Return the [x, y] coordinate for the center point of the cell that contains the specified text.  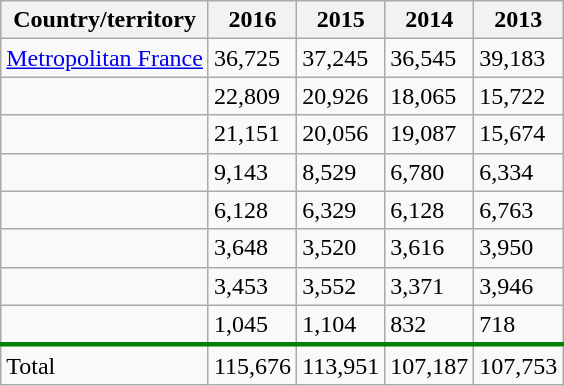
3,453 [252, 286]
3,552 [341, 286]
6,329 [341, 210]
3,946 [518, 286]
113,951 [341, 365]
115,676 [252, 365]
6,334 [518, 172]
6,763 [518, 210]
9,143 [252, 172]
22,809 [252, 96]
1,045 [252, 325]
Total [105, 365]
20,056 [341, 134]
2014 [430, 20]
8,529 [341, 172]
832 [430, 325]
39,183 [518, 58]
2016 [252, 20]
Country/territory [105, 20]
6,780 [430, 172]
3,371 [430, 286]
20,926 [341, 96]
37,245 [341, 58]
107,753 [518, 365]
3,648 [252, 248]
19,087 [430, 134]
3,616 [430, 248]
718 [518, 325]
3,520 [341, 248]
21,151 [252, 134]
15,674 [518, 134]
15,722 [518, 96]
107,187 [430, 365]
3,950 [518, 248]
18,065 [430, 96]
2015 [341, 20]
36,725 [252, 58]
1,104 [341, 325]
Metropolitan France [105, 58]
2013 [518, 20]
36,545 [430, 58]
